Identify which cell holds the provided text, then report its (X, Y) central coordinate. 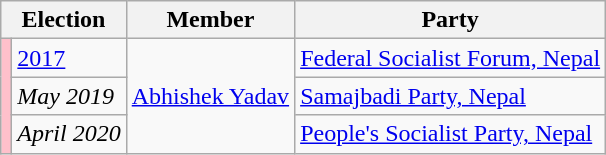
Samajbadi Party, Nepal (450, 96)
Abhishek Yadav (210, 96)
People's Socialist Party, Nepal (450, 134)
May 2019 (69, 96)
Party (450, 20)
Election (64, 20)
2017 (69, 58)
Member (210, 20)
April 2020 (69, 134)
Federal Socialist Forum, Nepal (450, 58)
